For the text-containing cell, return its midpoint in (x, y) coordinate format. 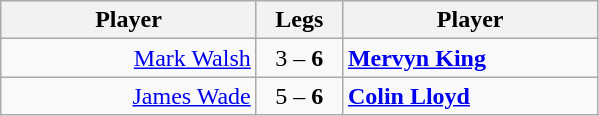
3 – 6 (299, 58)
Legs (299, 20)
5 – 6 (299, 96)
Mervyn King (470, 58)
Colin Lloyd (470, 96)
Mark Walsh (129, 58)
James Wade (129, 96)
